For the text-containing cell, return its midpoint in (x, y) coordinate format. 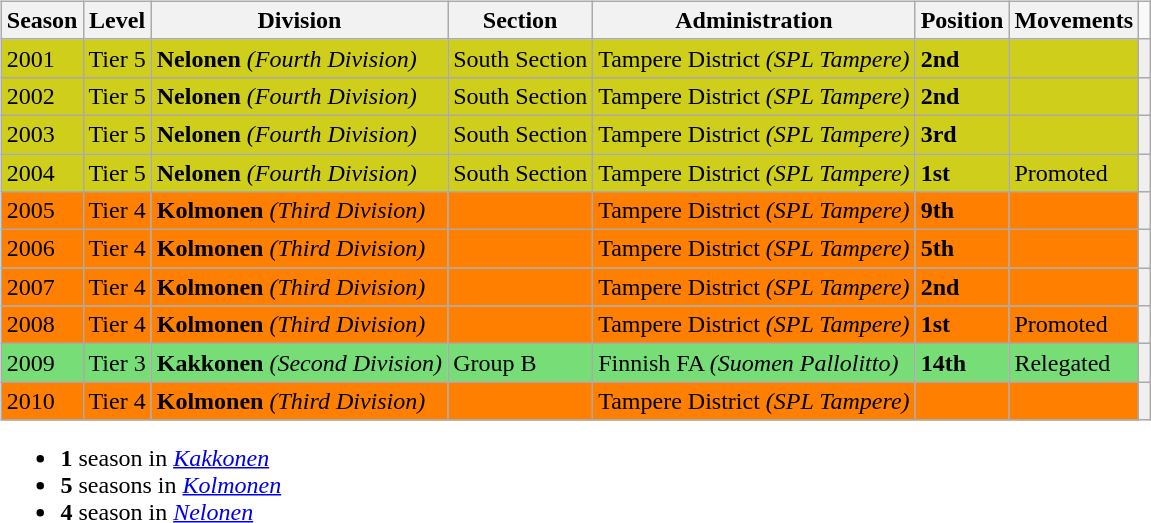
Section (520, 20)
Season (42, 20)
Relegated (1074, 363)
2008 (42, 325)
2007 (42, 287)
2003 (42, 134)
2010 (42, 401)
2002 (42, 96)
Administration (754, 20)
9th (962, 211)
Division (299, 20)
5th (962, 249)
Kakkonen (Second Division) (299, 363)
2009 (42, 363)
Level (117, 20)
2001 (42, 58)
2005 (42, 211)
14th (962, 363)
Tier 3 (117, 363)
2006 (42, 249)
Movements (1074, 20)
Group B (520, 363)
Position (962, 20)
3rd (962, 134)
2004 (42, 173)
Finnish FA (Suomen Pallolitto) (754, 363)
